Determine the [x, y] coordinate at the center of the cell enclosing the given text.  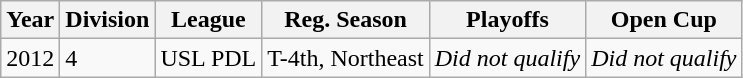
4 [108, 58]
USL PDL [208, 58]
Reg. Season [346, 20]
Year [30, 20]
T-4th, Northeast [346, 58]
Division [108, 20]
League [208, 20]
2012 [30, 58]
Playoffs [507, 20]
Open Cup [664, 20]
